Scan for the cell matching the given text and deliver its [X, Y] coordinate at center. 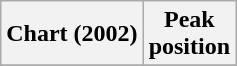
Chart (2002) [72, 34]
Peakposition [189, 34]
